Determine the [X, Y] coordinate at the center of the cell enclosing the given text.  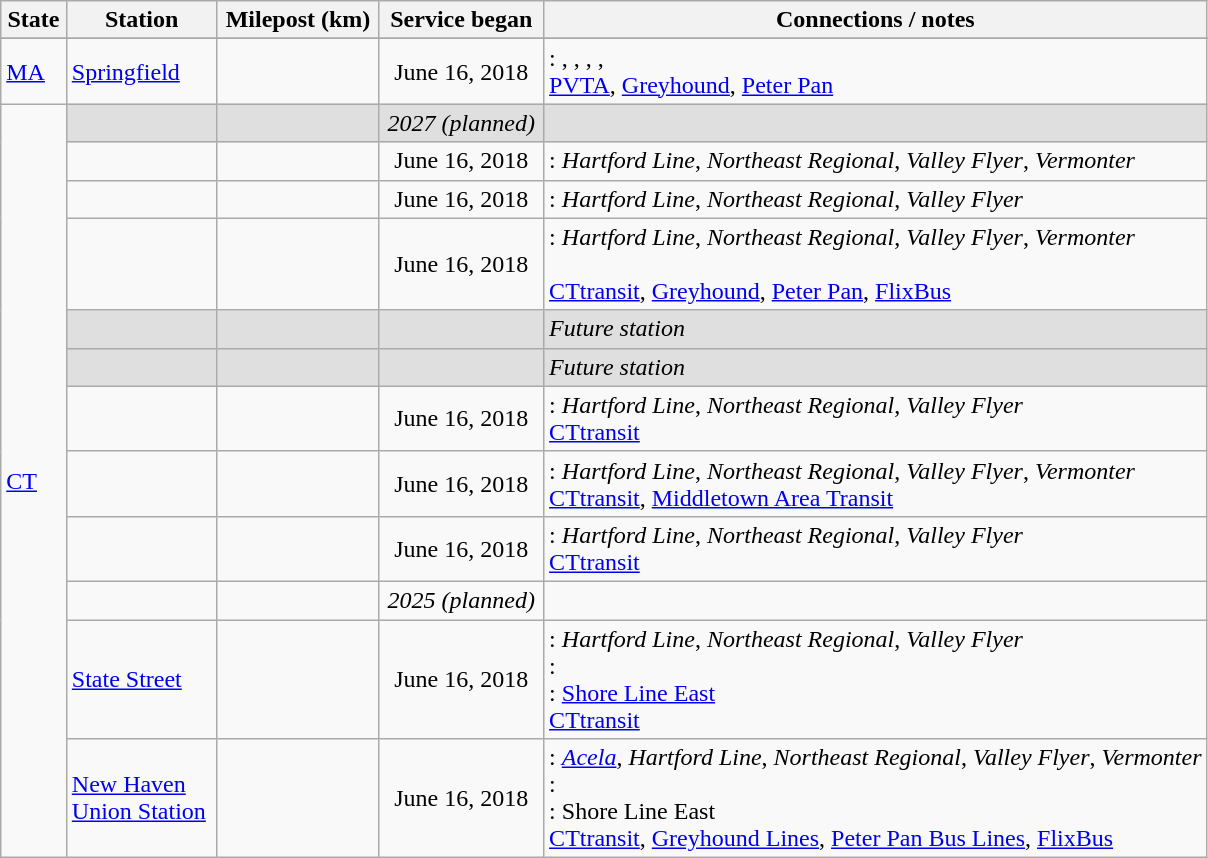
2027 (planned) [462, 123]
Milepost (km) [298, 20]
: Hartford Line, Northeast Regional, Valley Flyer [876, 199]
State [34, 20]
MA [34, 72]
Station [142, 20]
: Hartford Line, Northeast Regional, Valley Flyer, Vermonter CTtransit, Greyhound, Peter Pan, FlixBus [876, 264]
: Hartford Line, Northeast Regional, Valley Flyer, Vermonter [876, 161]
: Acela, Hartford Line, Northeast Regional, Valley Flyer, Vermonter: : Shore Line East CTtransit, Greyhound Lines, Peter Pan Bus Lines, FlixBus [876, 798]
New HavenUnion Station [142, 798]
: , , , , PVTA, Greyhound, Peter Pan [876, 72]
State Street [142, 680]
2025 (planned) [462, 600]
CT [34, 481]
Connections / notes [876, 20]
: Hartford Line, Northeast Regional, Valley Flyer: : Shore Line East CTtransit [876, 680]
Service began [462, 20]
: Hartford Line, Northeast Regional, Valley Flyer, Vermonter CTtransit, Middletown Area Transit [876, 484]
Springfield [142, 72]
